Provide the [x, y] coordinate of the cell's center where the given text is located.  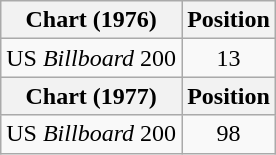
Chart (1977) [92, 96]
13 [229, 58]
Chart (1976) [92, 20]
98 [229, 134]
